Find where the given text appears and provide that cell's center as [X, Y] coordinate. 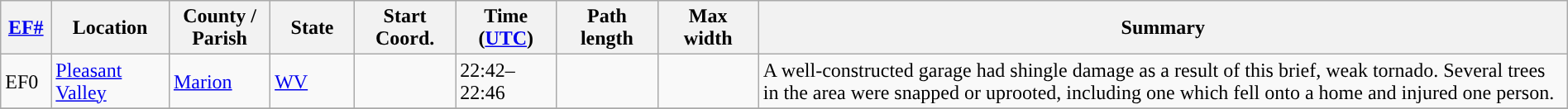
Time (UTC) [506, 28]
Summary [1163, 28]
Start Coord. [404, 28]
WV [313, 81]
Max width [708, 28]
EF# [26, 28]
Marion [219, 81]
Pleasant Valley [111, 81]
Location [111, 28]
State [313, 28]
County / Parish [219, 28]
Path length [607, 28]
22:42–22:46 [506, 81]
EF0 [26, 81]
